Detect which cell encompasses the target text, then output its [x, y] center coordinate. 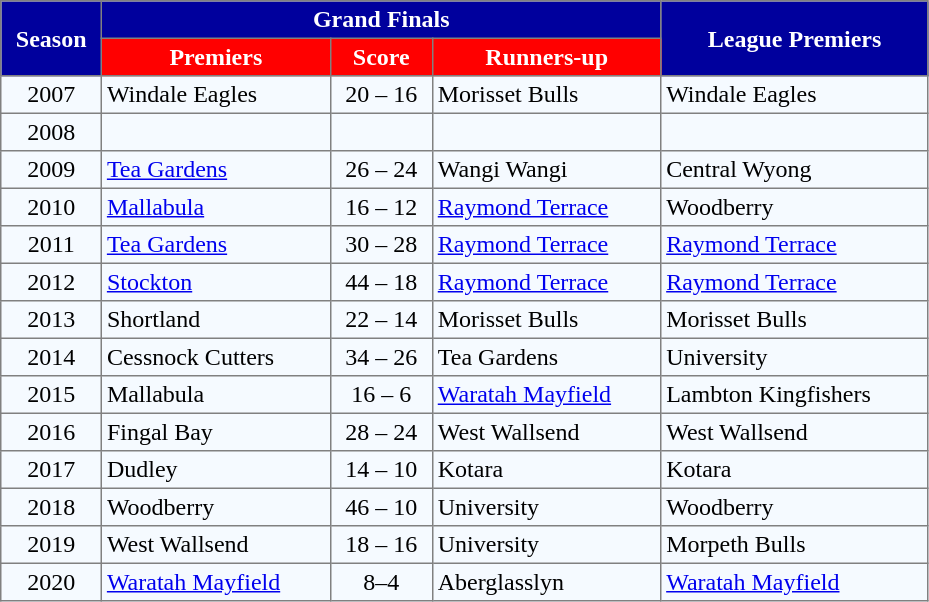
20 – 16 [381, 95]
League Premiers [794, 38]
2013 [52, 320]
28 – 24 [381, 432]
Morpeth Bulls [794, 545]
2016 [52, 432]
34 – 26 [381, 357]
16 – 12 [381, 207]
Central Wyong [794, 170]
46 – 10 [381, 507]
Aberglasslyn [547, 582]
Wangi Wangi [547, 170]
Fingal Bay [216, 432]
2017 [52, 470]
2018 [52, 507]
2015 [52, 395]
14 – 10 [381, 470]
2012 [52, 282]
Grand Finals [382, 20]
26 – 24 [381, 170]
2010 [52, 207]
18 – 16 [381, 545]
Cessnock Cutters [216, 357]
Score [381, 57]
Shortland [216, 320]
8–4 [381, 582]
2008 [52, 132]
2019 [52, 545]
Runners-up [547, 57]
2009 [52, 170]
Dudley [216, 470]
Premiers [216, 57]
Lambton Kingfishers [794, 395]
16 – 6 [381, 395]
2011 [52, 245]
Season [52, 38]
2014 [52, 357]
30 – 28 [381, 245]
44 – 18 [381, 282]
2020 [52, 582]
2007 [52, 95]
Stockton [216, 282]
22 – 14 [381, 320]
